Output the [x, y] coordinate of the center of the cell containing the given text.  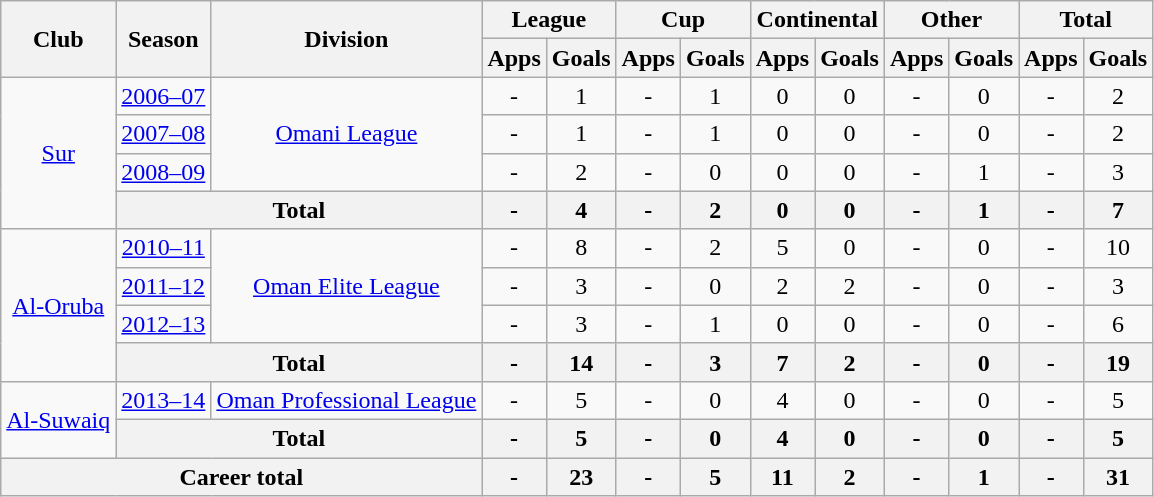
2006–07 [164, 96]
2007–08 [164, 134]
2012–13 [164, 324]
2008–09 [164, 172]
Career total [242, 477]
23 [581, 477]
Oman Elite League [346, 286]
Other [951, 20]
Sur [58, 153]
14 [581, 362]
2013–14 [164, 400]
Continental [817, 20]
Division [346, 39]
10 [1118, 248]
Season [164, 39]
11 [782, 477]
Omani League [346, 134]
2011–12 [164, 286]
Oman Professional League [346, 400]
Al-Suwaiq [58, 419]
Al-Oruba [58, 305]
League [549, 20]
6 [1118, 324]
Cup [683, 20]
Club [58, 39]
2010–11 [164, 248]
31 [1118, 477]
19 [1118, 362]
8 [581, 248]
